Return [X, Y] of the center of cell containing provided text 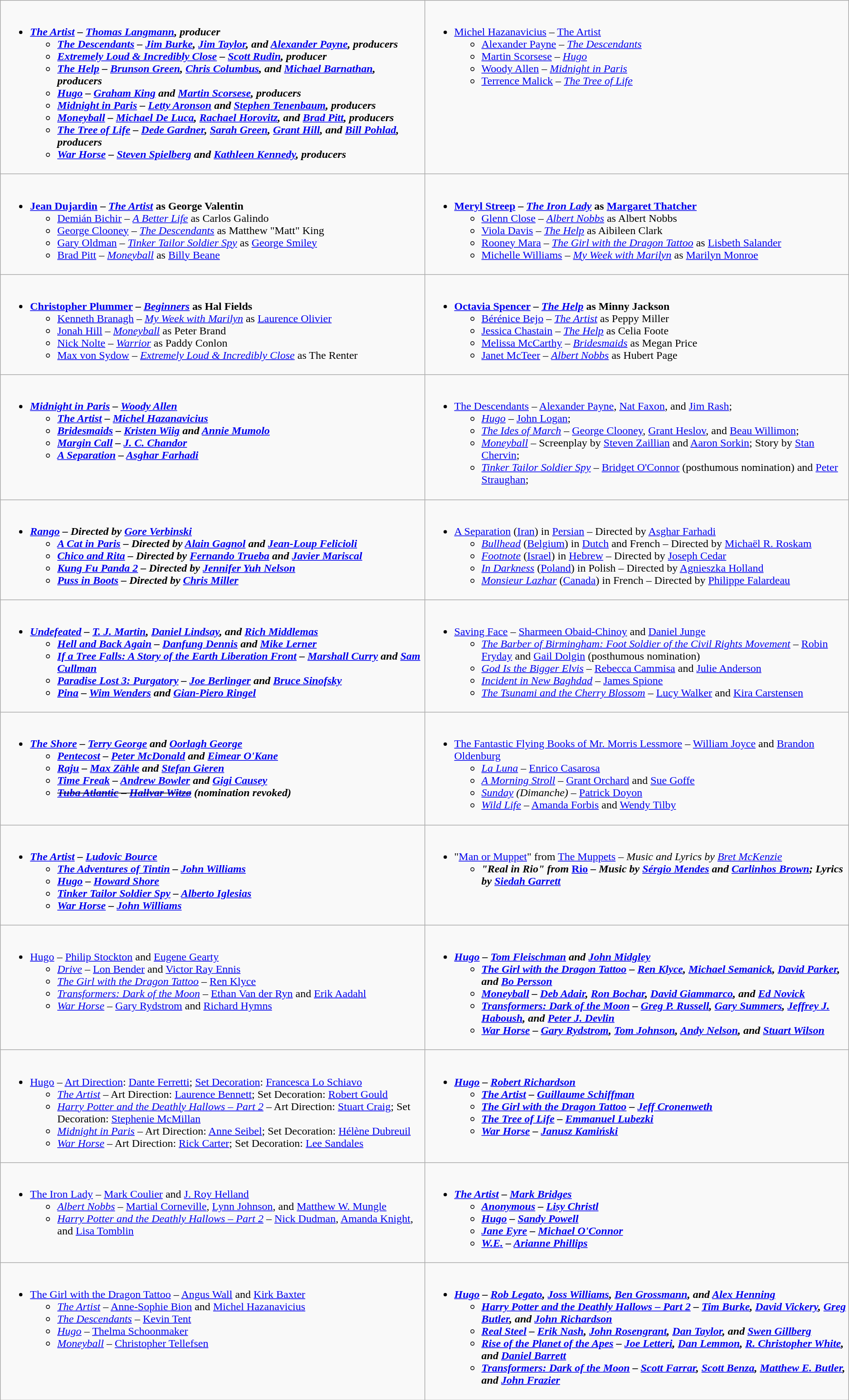
The Artist – Mark BridgesAnonymous – Lisy ChristlHugo – Sandy PowellJane Eyre – Michael O'ConnorW.E. – Arianne Phillips [637, 1212]
